Return [X, Y] of the center of cell containing provided text 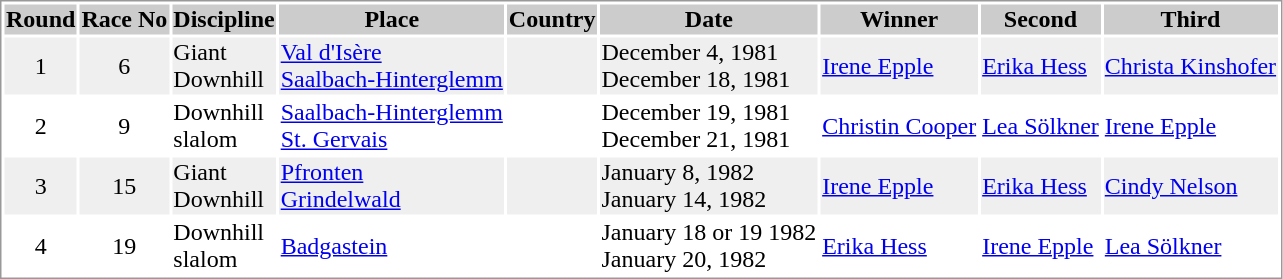
Cindy Nelson [1190, 186]
Badgastein [392, 246]
19 [124, 246]
December 19, 1981December 21, 1981 [709, 126]
9 [124, 126]
Date [709, 19]
Race No [124, 19]
1 [40, 66]
2 [40, 126]
Discipline [224, 19]
15 [124, 186]
Third [1190, 19]
Second [1041, 19]
Saalbach-HinterglemmSt. Gervais [392, 126]
4 [40, 246]
Christa Kinshofer [1190, 66]
Country [552, 19]
3 [40, 186]
Place [392, 19]
January 18 or 19 1982January 20, 1982 [709, 246]
6 [124, 66]
Val d'IsèreSaalbach-Hinterglemm [392, 66]
Winner [900, 19]
Round [40, 19]
January 8, 1982January 14, 1982 [709, 186]
PfrontenGrindelwald [392, 186]
December 4, 1981December 18, 1981 [709, 66]
Christin Cooper [900, 126]
